From the cell containing the given text, extract its center point as [X, Y] coordinate. 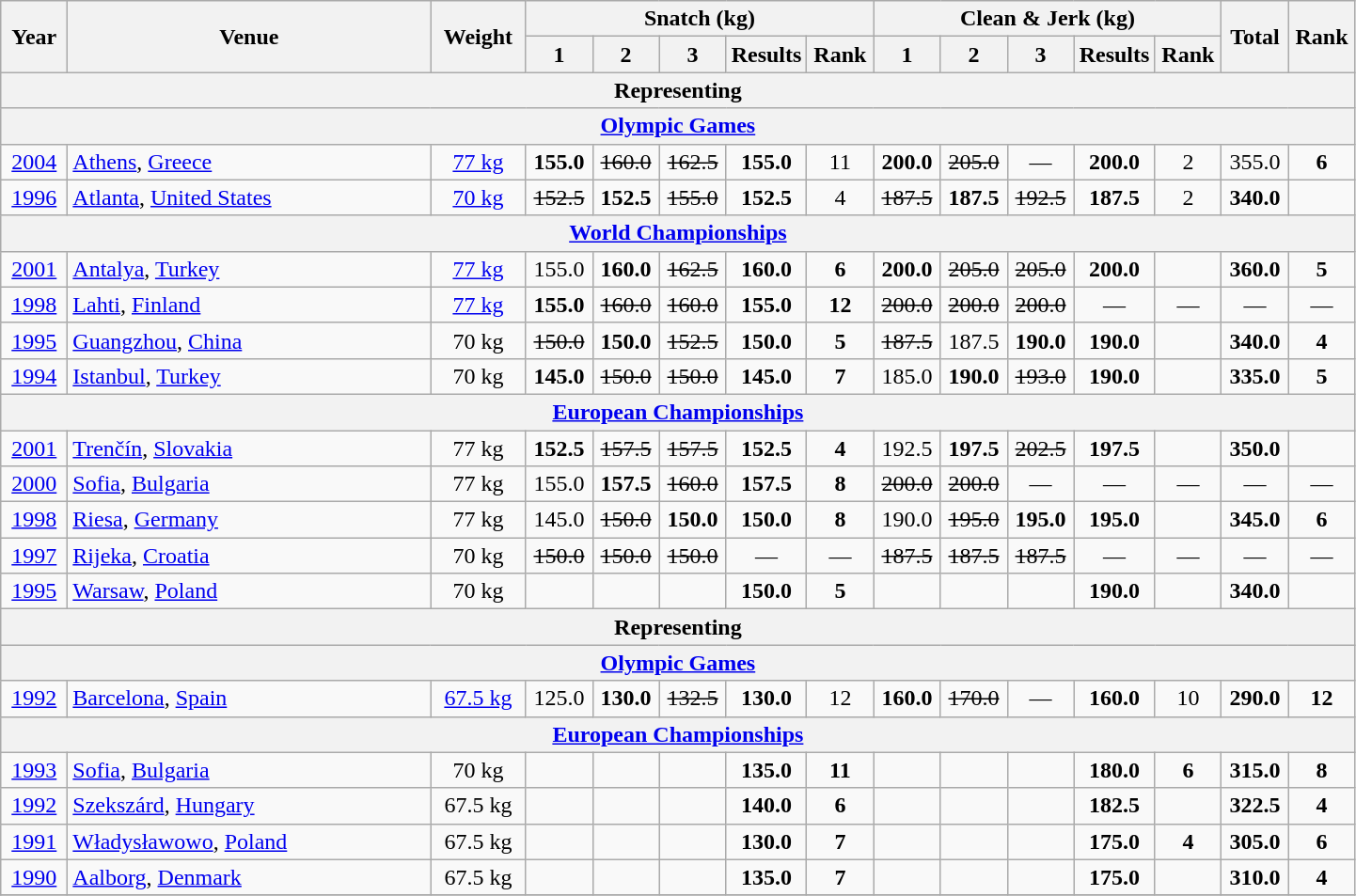
315.0 [1254, 770]
202.5 [1040, 448]
Trenčín, Slovakia [249, 448]
335.0 [1254, 376]
Snatch (kg) [700, 19]
170.0 [974, 699]
Weight [478, 37]
Lahti, Finland [249, 305]
185.0 [907, 376]
Władysławowo, Poland [249, 841]
2000 [34, 484]
1991 [34, 841]
350.0 [1254, 448]
Guangzhou, China [249, 340]
290.0 [1254, 699]
182.5 [1114, 806]
10 [1189, 699]
305.0 [1254, 841]
Total [1254, 37]
Rijeka, Croatia [249, 556]
1996 [34, 197]
140.0 [766, 806]
Antalya, Turkey [249, 269]
Clean & Jerk (kg) [1048, 19]
322.5 [1254, 806]
2004 [34, 162]
Venue [249, 37]
180.0 [1114, 770]
Riesa, Germany [249, 520]
360.0 [1254, 269]
Athens, Greece [249, 162]
1994 [34, 376]
193.0 [1040, 376]
125.0 [559, 699]
Aalborg, Denmark [249, 877]
Barcelona, Spain [249, 699]
Atlanta, United States [249, 197]
Warsaw, Poland [249, 591]
1993 [34, 770]
345.0 [1254, 520]
World Championships [678, 233]
310.0 [1254, 877]
132.5 [692, 699]
Szekszárd, Hungary [249, 806]
1997 [34, 556]
1990 [34, 877]
355.0 [1254, 162]
Year [34, 37]
Istanbul, Turkey [249, 376]
